Extract the [X, Y] coordinate from the center of the cell holding the provided text.  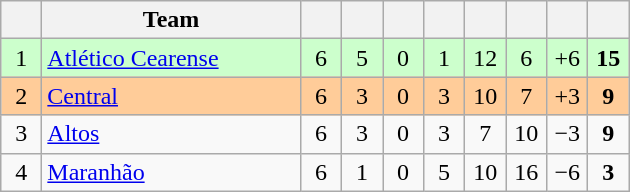
Atlético Cearense [172, 58]
Central [172, 96]
+6 [568, 58]
12 [486, 58]
−3 [568, 134]
2 [22, 96]
15 [608, 58]
16 [526, 172]
−6 [568, 172]
4 [22, 172]
Altos [172, 134]
Maranhão [172, 172]
+3 [568, 96]
Team [172, 20]
